Provide the (x, y) coordinate of the cell's center where the given text is located.  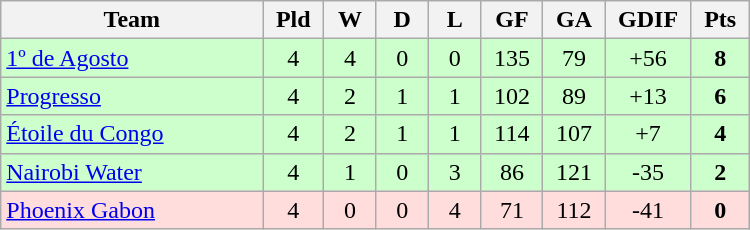
102 (512, 96)
3 (454, 172)
Team (132, 20)
W (350, 20)
6 (720, 96)
Phoenix Gabon (132, 210)
79 (574, 58)
8 (720, 58)
114 (512, 134)
L (454, 20)
GA (574, 20)
Pld (294, 20)
135 (512, 58)
Nairobi Water (132, 172)
89 (574, 96)
Pts (720, 20)
Étoile du Congo (132, 134)
+13 (648, 96)
-35 (648, 172)
-41 (648, 210)
1º de Agosto (132, 58)
71 (512, 210)
D (402, 20)
Progresso (132, 96)
+56 (648, 58)
107 (574, 134)
121 (574, 172)
GF (512, 20)
GDIF (648, 20)
86 (512, 172)
112 (574, 210)
+7 (648, 134)
